Return [x, y] of the center of cell containing provided text 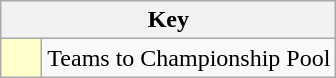
Teams to Championship Pool [189, 58]
Key [168, 20]
